Find where the given text appears and provide that cell's center as [X, Y] coordinate. 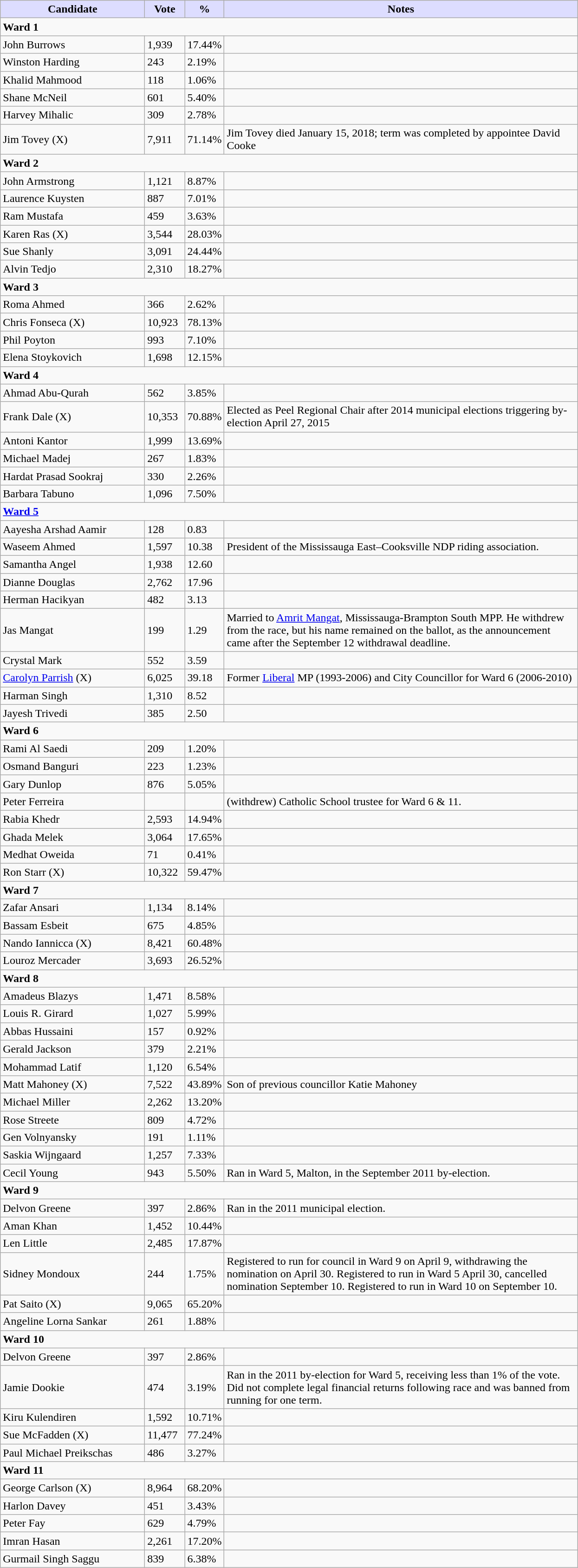
3.43% [204, 1506]
0.41% [204, 855]
943 [165, 1173]
2.21% [204, 1049]
3.85% [204, 393]
Ran in the 2011 municipal election. [401, 1208]
3,064 [165, 837]
887 [165, 198]
5.50% [204, 1173]
993 [165, 340]
65.20% [204, 1304]
Sue McFadden (X) [72, 1435]
6,025 [165, 678]
1,999 [165, 441]
482 [165, 600]
18.27% [204, 269]
2,261 [165, 1541]
839 [165, 1559]
77.24% [204, 1435]
809 [165, 1119]
24.44% [204, 252]
Ward 9 [289, 1191]
2,485 [165, 1243]
Paul Michael Preikschas [72, 1453]
Jamie Dookie [72, 1387]
459 [165, 216]
Hardat Prasad Sookraj [72, 476]
71 [165, 855]
28.03% [204, 234]
3.27% [204, 1453]
% [204, 9]
128 [165, 529]
Winston Harding [72, 62]
Ward 7 [289, 890]
5.99% [204, 1014]
Harlon Davey [72, 1506]
Ran in Ward 5, Malton, in the September 2011 by-election. [401, 1173]
191 [165, 1138]
451 [165, 1506]
2.19% [204, 62]
1,698 [165, 358]
Jas Mangat [72, 630]
1.06% [204, 80]
Ward 4 [289, 375]
Zafar Ansari [72, 908]
562 [165, 393]
17.20% [204, 1541]
14.94% [204, 819]
385 [165, 713]
5.05% [204, 784]
Saskia Wijngaard [72, 1155]
3,091 [165, 252]
Barbara Tabuno [72, 494]
1,310 [165, 696]
223 [165, 766]
Michael Madej [72, 458]
0.92% [204, 1031]
13.20% [204, 1102]
Alvin Tedjo [72, 269]
3.19% [204, 1387]
10.38 [204, 547]
876 [165, 784]
Samantha Angel [72, 565]
Louis R. Girard [72, 1014]
Ward 6 [289, 731]
267 [165, 458]
12.60 [204, 565]
3.59 [204, 660]
Candidate [72, 9]
1,471 [165, 996]
1.29 [204, 630]
675 [165, 925]
1,096 [165, 494]
Gen Volnyansky [72, 1138]
1.88% [204, 1321]
1,257 [165, 1155]
7.01% [204, 198]
3.63% [204, 216]
1,592 [165, 1417]
8,964 [165, 1488]
Chris Fonseca (X) [72, 322]
Ghada Melek [72, 837]
17.87% [204, 1243]
Ward 10 [289, 1339]
209 [165, 748]
2.50 [204, 713]
Harman Singh [72, 696]
70.88% [204, 417]
Osmand Banguri [72, 766]
Rose Streete [72, 1119]
1,939 [165, 45]
629 [165, 1523]
2,310 [165, 269]
366 [165, 305]
Laurence Kuysten [72, 198]
7,522 [165, 1084]
Aman Khan [72, 1226]
12.15% [204, 358]
157 [165, 1031]
3.13 [204, 600]
Amadeus Blazys [72, 996]
8.58% [204, 996]
Peter Ferreira [72, 801]
President of the Mississauga East–Cooksville NDP riding association. [401, 547]
Aayesha Arshad Aamir [72, 529]
552 [165, 660]
309 [165, 115]
Medhat Oweida [72, 855]
Jim Tovey (X) [72, 139]
601 [165, 98]
68.20% [204, 1488]
0.83 [204, 529]
1,027 [165, 1014]
Gary Dunlop [72, 784]
Ward 3 [289, 287]
Ward 5 [289, 511]
Roma Ahmed [72, 305]
2.78% [204, 115]
2.26% [204, 476]
John Burrows [72, 45]
4.79% [204, 1523]
6.38% [204, 1559]
Jim Tovey died January 15, 2018; term was completed by appointee David Cooke [401, 139]
Gurmail Singh Saggu [72, 1559]
118 [165, 80]
2,762 [165, 582]
17.44% [204, 45]
5.40% [204, 98]
Phil Poyton [72, 340]
Nando Iannicca (X) [72, 943]
Elected as Peel Regional Chair after 2014 municipal elections triggering by-election April 27, 2015 [401, 417]
60.48% [204, 943]
6.54% [204, 1067]
199 [165, 630]
Mohammad Latif [72, 1067]
Rabia Khedr [72, 819]
8.14% [204, 908]
379 [165, 1049]
Herman Hacikyan [72, 600]
Waseem Ahmed [72, 547]
330 [165, 476]
1,121 [165, 181]
Sidney Mondoux [72, 1274]
78.13% [204, 322]
4.85% [204, 925]
Frank Dale (X) [72, 417]
244 [165, 1274]
Gerald Jackson [72, 1049]
13.69% [204, 441]
1.11% [204, 1138]
26.52% [204, 961]
2,593 [165, 819]
Notes [401, 9]
Michael Miller [72, 1102]
474 [165, 1387]
1,120 [165, 1067]
1.75% [204, 1274]
Ward 1 [289, 27]
Ward 2 [289, 163]
1.23% [204, 766]
Rami Al Saedi [72, 748]
Son of previous councillor Katie Mahoney [401, 1084]
1.20% [204, 748]
Ram Mustafa [72, 216]
2.62% [204, 305]
Shane McNeil [72, 98]
10.71% [204, 1417]
Ron Starr (X) [72, 872]
10,353 [165, 417]
43.89% [204, 1084]
11,477 [165, 1435]
Bassam Esbeit [72, 925]
Abbas Hussaini [72, 1031]
Crystal Mark [72, 660]
4.72% [204, 1119]
3,693 [165, 961]
Vote [165, 9]
7.10% [204, 340]
Khalid Mahmood [72, 80]
Kiru Kulendiren [72, 1417]
John Armstrong [72, 181]
Elena Stoykovich [72, 358]
Ahmad Abu-Qurah [72, 393]
486 [165, 1453]
1,597 [165, 547]
10,322 [165, 872]
Ward 8 [289, 978]
Sue Shanly [72, 252]
Ward 11 [289, 1470]
8,421 [165, 943]
Pat Saito (X) [72, 1304]
(withdrew) Catholic School trustee for Ward 6 & 11. [401, 801]
Dianne Douglas [72, 582]
Cecil Young [72, 1173]
8.87% [204, 181]
1,134 [165, 908]
Angeline Lorna Sankar [72, 1321]
17.96 [204, 582]
3,544 [165, 234]
7.50% [204, 494]
Louroz Mercader [72, 961]
Antoni Kantor [72, 441]
1.83% [204, 458]
10.44% [204, 1226]
Karen Ras (X) [72, 234]
Peter Fay [72, 1523]
Matt Mahoney (X) [72, 1084]
17.65% [204, 837]
10,923 [165, 322]
George Carlson (X) [72, 1488]
1,452 [165, 1226]
71.14% [204, 139]
Carolyn Parrish (X) [72, 678]
Harvey Mihalic [72, 115]
243 [165, 62]
8.52 [204, 696]
2,262 [165, 1102]
1,938 [165, 565]
Len Little [72, 1243]
7,911 [165, 139]
59.47% [204, 872]
9,065 [165, 1304]
261 [165, 1321]
39.18 [204, 678]
7.33% [204, 1155]
Former Liberal MP (1993-2006) and City Councillor for Ward 6 (2006-2010) [401, 678]
Imran Hasan [72, 1541]
Jayesh Trivedi [72, 713]
